Search for the cell housing the specified text and yield its (X, Y) center coordinate. 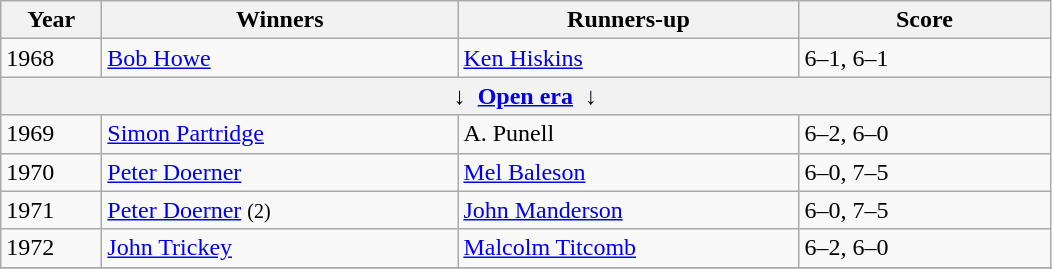
1969 (52, 134)
A. Punell (628, 134)
Peter Doerner (280, 172)
John Manderson (628, 210)
John Trickey (280, 248)
1972 (52, 248)
Bob Howe (280, 58)
Mel Baleson (628, 172)
Score (924, 20)
Simon Partridge (280, 134)
1971 (52, 210)
Ken Hiskins (628, 58)
Malcolm Titcomb (628, 248)
6–1, 6–1 (924, 58)
Winners (280, 20)
Year (52, 20)
1970 (52, 172)
Runners-up (628, 20)
1968 (52, 58)
Peter Doerner (2) (280, 210)
↓ Open era ↓ (526, 96)
